Extract the [x, y] coordinate from the center of the cell holding the provided text.  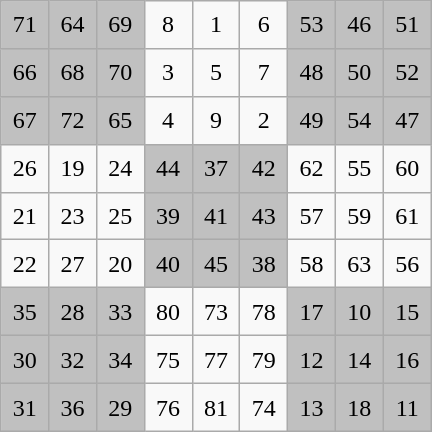
57 [312, 216]
65 [120, 120]
26 [25, 168]
68 [73, 73]
21 [25, 216]
81 [216, 407]
53 [312, 25]
1 [216, 25]
52 [407, 73]
76 [168, 407]
67 [25, 120]
24 [120, 168]
64 [73, 25]
15 [407, 312]
43 [264, 216]
80 [168, 312]
40 [168, 264]
66 [25, 73]
4 [168, 120]
51 [407, 25]
22 [25, 264]
62 [312, 168]
54 [359, 120]
47 [407, 120]
14 [359, 359]
32 [73, 359]
30 [25, 359]
46 [359, 25]
13 [312, 407]
6 [264, 25]
8 [168, 25]
77 [216, 359]
9 [216, 120]
61 [407, 216]
7 [264, 73]
31 [25, 407]
33 [120, 312]
79 [264, 359]
18 [359, 407]
72 [73, 120]
20 [120, 264]
10 [359, 312]
75 [168, 359]
28 [73, 312]
2 [264, 120]
74 [264, 407]
34 [120, 359]
69 [120, 25]
45 [216, 264]
44 [168, 168]
59 [359, 216]
60 [407, 168]
41 [216, 216]
58 [312, 264]
3 [168, 73]
78 [264, 312]
36 [73, 407]
17 [312, 312]
63 [359, 264]
11 [407, 407]
71 [25, 25]
42 [264, 168]
35 [25, 312]
16 [407, 359]
48 [312, 73]
49 [312, 120]
56 [407, 264]
23 [73, 216]
29 [120, 407]
5 [216, 73]
73 [216, 312]
50 [359, 73]
37 [216, 168]
12 [312, 359]
70 [120, 73]
27 [73, 264]
38 [264, 264]
39 [168, 216]
55 [359, 168]
25 [120, 216]
19 [73, 168]
